Identify which cell holds the provided text, then report its (x, y) central coordinate. 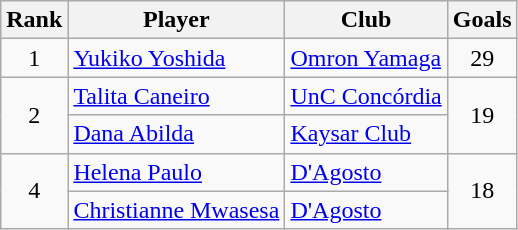
Club (366, 20)
1 (34, 58)
Omron Yamaga (366, 58)
Christianne Mwasesa (176, 210)
Kaysar Club (366, 134)
29 (482, 58)
18 (482, 191)
UnC Concórdia (366, 96)
2 (34, 115)
Yukiko Yoshida (176, 58)
Talita Caneiro (176, 96)
Goals (482, 20)
Helena Paulo (176, 172)
Player (176, 20)
Dana Abilda (176, 134)
19 (482, 115)
Rank (34, 20)
4 (34, 191)
